Return the (x, y) coordinate for the center point of the cell that contains the specified text.  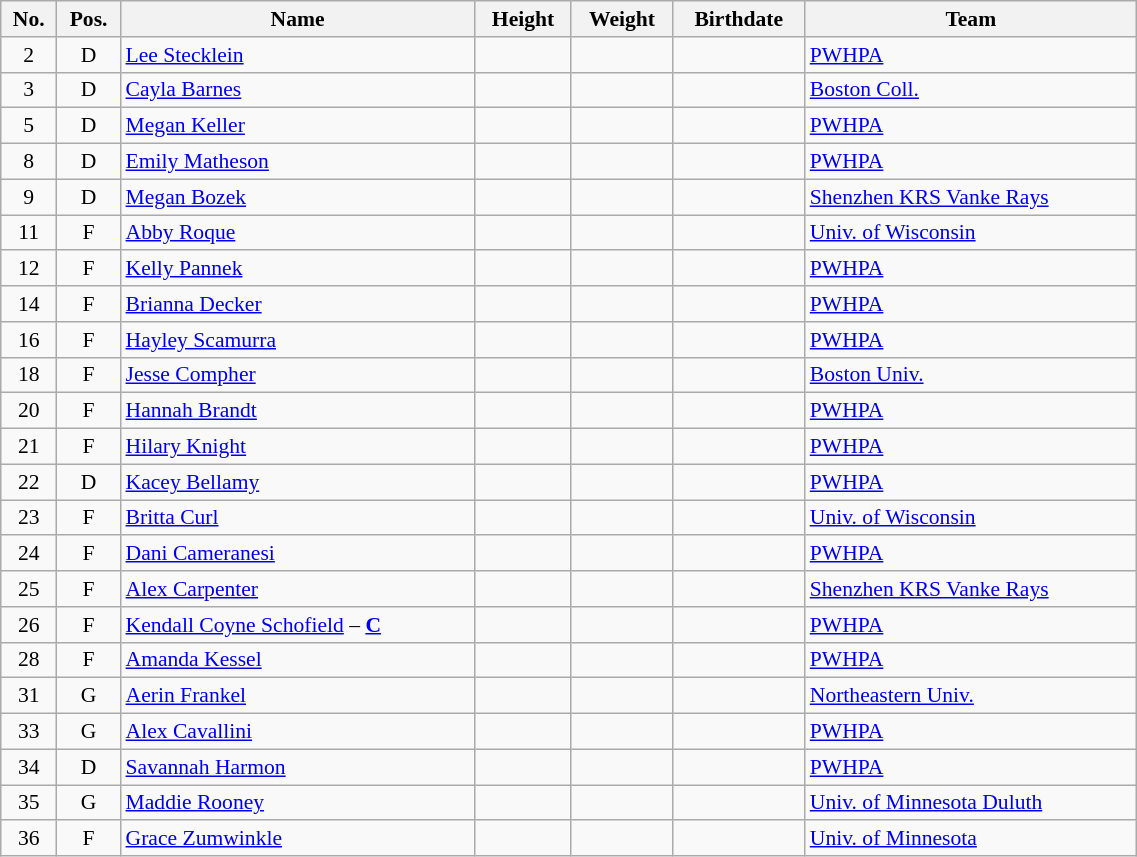
35 (29, 803)
Brianna Decker (298, 304)
Jesse Compher (298, 375)
2 (29, 55)
Abby Roque (298, 233)
Boston Coll. (971, 90)
25 (29, 589)
16 (29, 340)
Hilary Knight (298, 447)
Hayley Scamurra (298, 340)
Emily Matheson (298, 162)
Team (971, 19)
Univ. of Minnesota Duluth (971, 803)
Savannah Harmon (298, 767)
Name (298, 19)
Alex Carpenter (298, 589)
5 (29, 126)
23 (29, 518)
Grace Zumwinkle (298, 839)
20 (29, 411)
3 (29, 90)
33 (29, 732)
18 (29, 375)
Lee Stecklein (298, 55)
Boston Univ. (971, 375)
Birthdate (739, 19)
Kendall Coyne Schofield – C (298, 625)
Northeastern Univ. (971, 696)
Univ. of Minnesota (971, 839)
No. (29, 19)
Aerin Frankel (298, 696)
Cayla Barnes (298, 90)
Weight (622, 19)
Pos. (89, 19)
24 (29, 554)
36 (29, 839)
28 (29, 660)
Kelly Pannek (298, 269)
Amanda Kessel (298, 660)
11 (29, 233)
21 (29, 447)
8 (29, 162)
Dani Cameranesi (298, 554)
Hannah Brandt (298, 411)
Britta Curl (298, 518)
34 (29, 767)
26 (29, 625)
Megan Bozek (298, 197)
Alex Cavallini (298, 732)
Height (524, 19)
14 (29, 304)
12 (29, 269)
31 (29, 696)
Megan Keller (298, 126)
Kacey Bellamy (298, 482)
Maddie Rooney (298, 803)
9 (29, 197)
22 (29, 482)
